Find where the given text appears and provide that cell's center as [X, Y] coordinate. 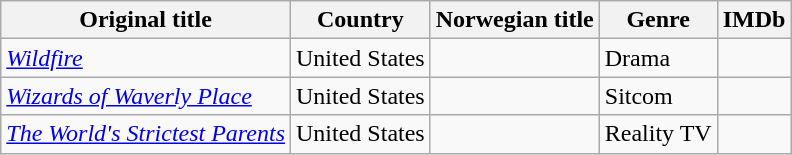
Wildfire [146, 58]
Reality TV [658, 134]
Norwegian title [514, 20]
Sitcom [658, 96]
Genre [658, 20]
The World's Strictest Parents [146, 134]
Drama [658, 58]
Original title [146, 20]
IMDb [754, 20]
Country [361, 20]
Wizards of Waverly Place [146, 96]
